Identify which cell holds the provided text, then report its [x, y] central coordinate. 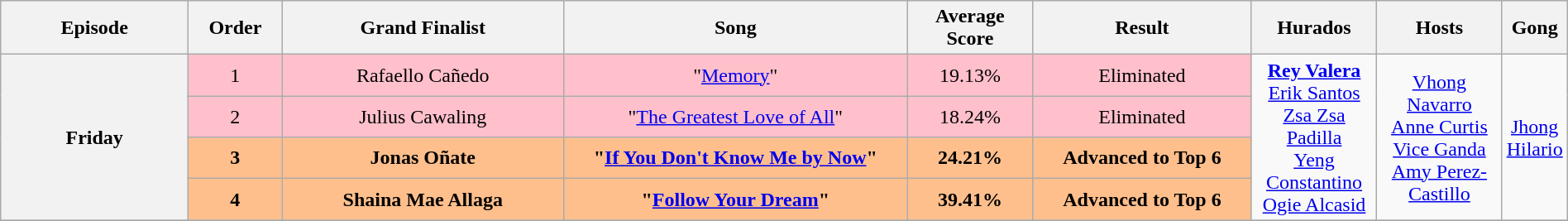
Rafaello Cañedo [423, 75]
Result [1143, 28]
Rey ValeraErik SantosZsa Zsa PadillaYeng ConstantinoOgie Alcasid [1313, 137]
1 [236, 75]
Order [236, 28]
Episode [94, 28]
"The Greatest Love of All" [735, 117]
Vhong NavarroAnne CurtisVice GandaAmy Perez-Castillo [1439, 137]
"Follow Your Dream" [735, 199]
39.41% [969, 199]
"If You Don't Know Me by Now" [735, 158]
Gong [1535, 28]
Hosts [1439, 28]
Friday [94, 137]
Jonas Oñate [423, 158]
19.13% [969, 75]
3 [236, 158]
4 [236, 199]
Julius Cawaling [423, 117]
24.21% [969, 158]
2 [236, 117]
Hurados [1313, 28]
Song [735, 28]
Grand Finalist [423, 28]
18.24% [969, 117]
Jhong Hilario [1535, 137]
Shaina Mae Allaga [423, 199]
Average Score [969, 28]
"Memory" [735, 75]
